For the text-containing cell, return its midpoint in (x, y) coordinate format. 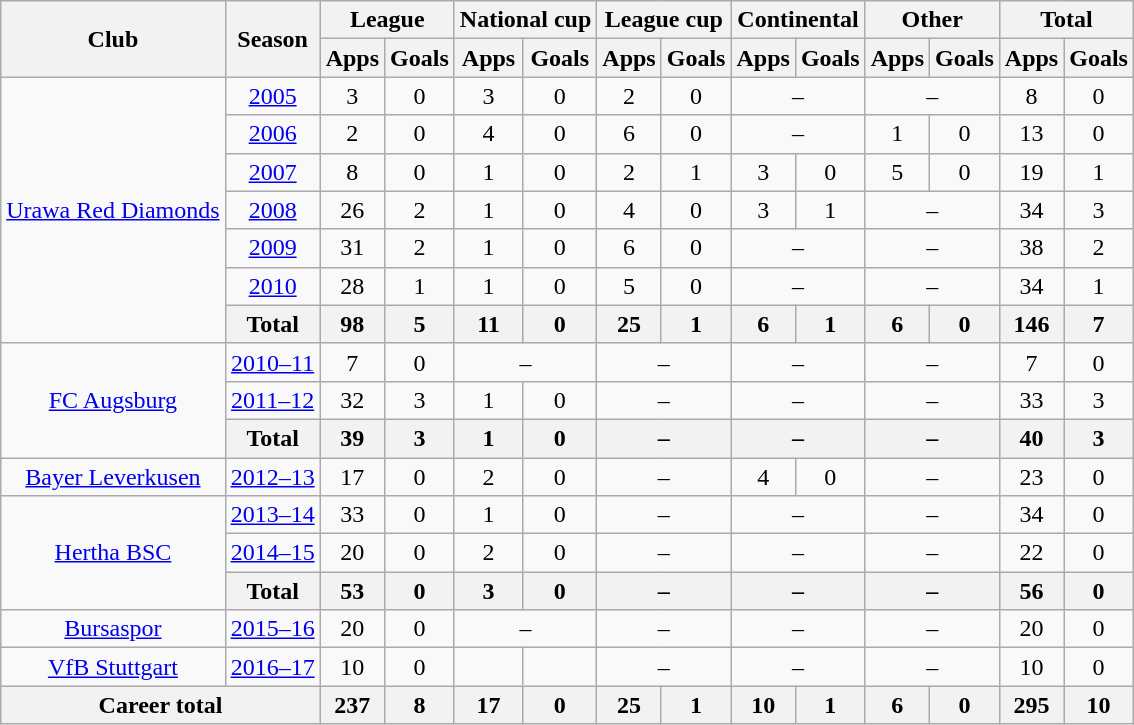
2014–15 (272, 553)
Career total (160, 705)
13 (1031, 134)
28 (352, 286)
19 (1031, 172)
31 (352, 248)
146 (1031, 324)
2005 (272, 96)
2013–14 (272, 515)
2007 (272, 172)
2009 (272, 248)
FC Augsburg (113, 400)
39 (352, 438)
23 (1031, 477)
26 (352, 210)
National cup (525, 20)
11 (488, 324)
56 (1031, 591)
Continental (798, 20)
2008 (272, 210)
Bursaspor (113, 629)
32 (352, 400)
98 (352, 324)
2011–12 (272, 400)
Urawa Red Diamonds (113, 210)
Club (113, 39)
237 (352, 705)
53 (352, 591)
VfB Stuttgart (113, 667)
2010–11 (272, 362)
Season (272, 39)
League (387, 20)
2010 (272, 286)
2006 (272, 134)
40 (1031, 438)
Bayer Leverkusen (113, 477)
League cup (664, 20)
Other (932, 20)
38 (1031, 248)
295 (1031, 705)
22 (1031, 553)
2012–13 (272, 477)
Hertha BSC (113, 553)
2016–17 (272, 667)
2015–16 (272, 629)
